Provide the (X, Y) coordinate of the cell's center where the given text is located.  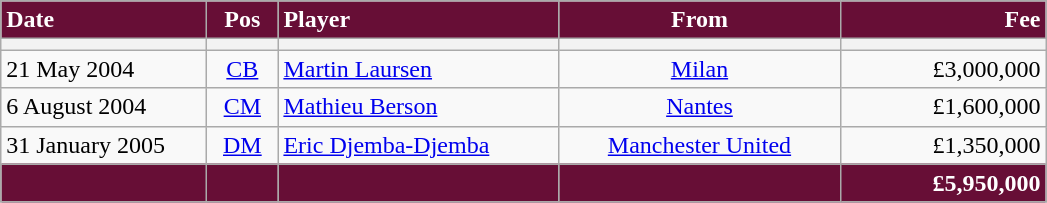
Manchester United (700, 145)
21 May 2004 (104, 69)
CM (242, 107)
Fee (943, 20)
Eric Djemba-Djemba (418, 145)
From (700, 20)
31 January 2005 (104, 145)
CB (242, 69)
Martin Laursen (418, 69)
6 August 2004 (104, 107)
Date (104, 20)
Milan (700, 69)
Mathieu Berson (418, 107)
£5,950,000 (943, 183)
£1,600,000 (943, 107)
£3,000,000 (943, 69)
£1,350,000 (943, 145)
DM (242, 145)
Player (418, 20)
Nantes (700, 107)
Pos (242, 20)
